Extract the (x, y) coordinate from the center of the cell holding the provided text.  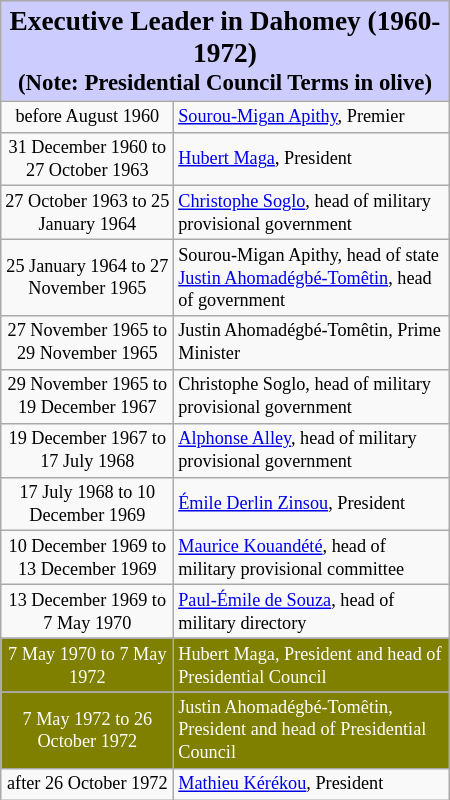
after 26 October 1972 (88, 784)
29 November 1965 to 19 December 1967 (88, 397)
7 May 1970 to 7 May 1972 (88, 665)
Hubert Maga, President and head of Presidential Council (312, 665)
17 July 1968 to 10 December 1969 (88, 504)
13 December 1969 to 7 May 1970 (88, 612)
31 December 1960 to 27 October 1963 (88, 159)
19 December 1967 to 17 July 1968 (88, 450)
10 December 1969 to 13 December 1969 (88, 558)
27 October 1963 to 25 January 1964 (88, 213)
Hubert Maga, President (312, 159)
Executive Leader in Dahomey (1960-1972)(Note: Presidential Council Terms in olive) (225, 50)
Alphonse Alley, head of military provisional government (312, 450)
7 May 1972 to 26 October 1972 (88, 730)
Sourou-Migan Apithy, head of stateJustin Ahomadégbé-Tomêtin, head of government (312, 278)
before August 1960 (88, 116)
Maurice Kouandété, head of military provisional committee (312, 558)
Sourou-Migan Apithy, Premier (312, 116)
27 November 1965 to 29 November 1965 (88, 343)
Mathieu Kérékou, President (312, 784)
25 January 1964 to 27 November 1965 (88, 278)
Émile Derlin Zinsou, President (312, 504)
Paul-Émile de Souza, head of military directory (312, 612)
Justin Ahomadégbé-Tomêtin, Prime Minister (312, 343)
Justin Ahomadégbé-Tomêtin, President and head of Presidential Council (312, 730)
